Search for the cell housing the specified text and yield its (X, Y) center coordinate. 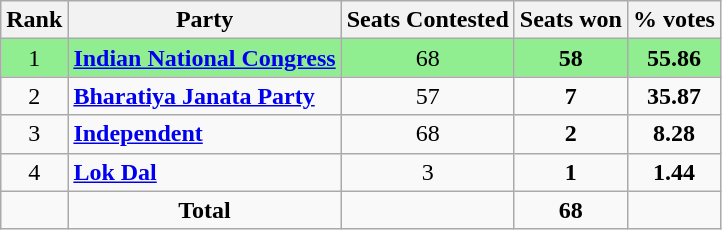
Seats won (570, 20)
57 (428, 96)
Total (204, 210)
7 (570, 96)
4 (34, 172)
Seats Contested (428, 20)
% votes (674, 20)
Bharatiya Janata Party (204, 96)
55.86 (674, 58)
Independent (204, 134)
Indian National Congress (204, 58)
8.28 (674, 134)
58 (570, 58)
35.87 (674, 96)
Lok Dal (204, 172)
1.44 (674, 172)
Party (204, 20)
Rank (34, 20)
